Return (X, Y) of the center of cell containing provided text 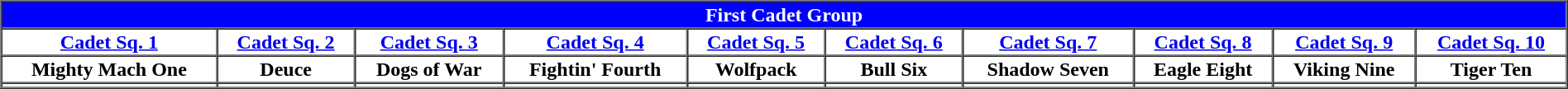
Dogs of War (429, 69)
Bull Six (893, 69)
Cadet Sq. 5 (756, 41)
Eagle Eight (1202, 69)
Viking Nine (1345, 69)
Cadet Sq. 4 (595, 41)
Mighty Mach One (109, 69)
Cadet Sq. 3 (429, 41)
Cadet Sq. 8 (1202, 41)
Fightin' Fourth (595, 69)
Deuce (286, 69)
Cadet Sq. 7 (1048, 41)
Shadow Seven (1048, 69)
Cadet Sq. 1 (109, 41)
First Cadet Group (784, 15)
Wolfpack (756, 69)
Cadet Sq. 6 (893, 41)
Cadet Sq. 9 (1345, 41)
Tiger Ten (1492, 69)
Cadet Sq. 2 (286, 41)
Cadet Sq. 10 (1492, 41)
